Scan for the cell matching the given text and deliver its (X, Y) coordinate at center. 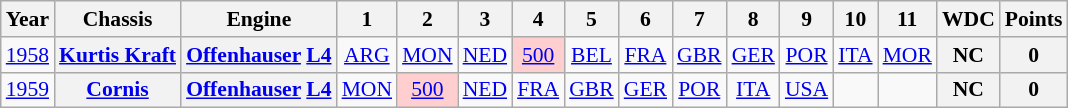
1 (368, 19)
Chassis (118, 19)
2 (428, 19)
Cornis (118, 90)
3 (485, 19)
Year (28, 19)
5 (592, 19)
8 (754, 19)
ARG (368, 55)
MOR (908, 55)
Points (1034, 19)
7 (700, 19)
Engine (258, 19)
WDC (968, 19)
10 (855, 19)
1959 (28, 90)
11 (908, 19)
6 (646, 19)
Kurtis Kraft (118, 55)
9 (806, 19)
4 (538, 19)
BEL (592, 55)
1958 (28, 55)
USA (806, 90)
